Provide the [x, y] coordinate of the cell's center where the given text is located.  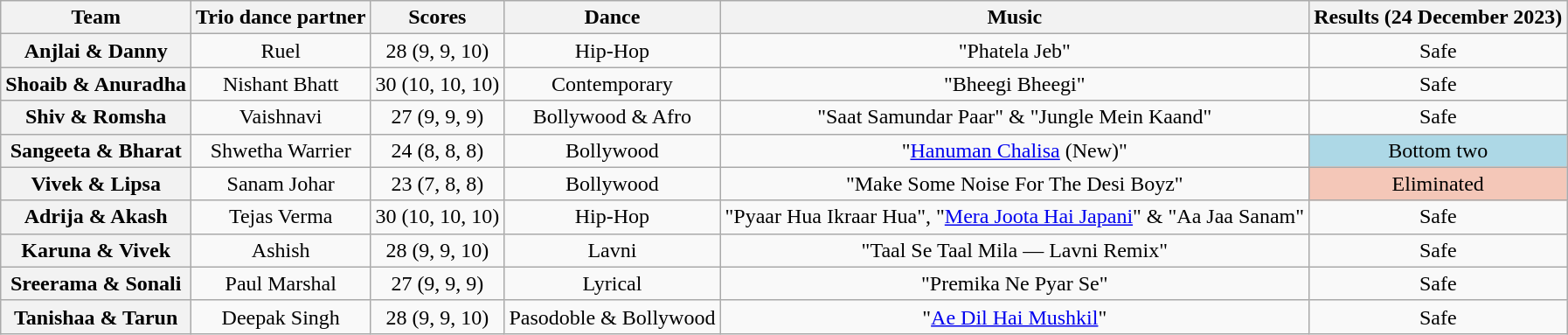
Ruel [281, 51]
Scores [437, 17]
Sanam Johar [281, 184]
23 (7, 8, 8) [437, 184]
"Bheegi Bheegi" [1015, 84]
Anjlai & Danny [96, 51]
"Phatela Jeb" [1015, 51]
Shwetha Warrier [281, 150]
Sangeeta & Bharat [96, 150]
Karuna & Vivek [96, 250]
Deepak Singh [281, 317]
"Make Some Noise For The Desi Boyz" [1015, 184]
24 (8, 8, 8) [437, 150]
Lyrical [612, 283]
Vivek & Lipsa [96, 184]
"Pyaar Hua Ikraar Hua", "Mera Joota Hai Japani" & "Aa Jaa Sanam" [1015, 217]
Music [1015, 17]
Adrija & Akash [96, 217]
"Ae Dil Hai Mushkil" [1015, 317]
"Taal Se Taal Mila — Lavni Remix" [1015, 250]
Results (24 December 2023) [1439, 17]
Dance [612, 17]
Sreerama & Sonali [96, 283]
Shoaib & Anuradha [96, 84]
Lavni [612, 250]
"Hanuman Chalisa (New)" [1015, 150]
Bollywood & Afro [612, 117]
Shiv & Romsha [96, 117]
Team [96, 17]
Eliminated [1439, 184]
Bottom two [1439, 150]
Tejas Verma [281, 217]
Tanishaa & Tarun [96, 317]
Nishant Bhatt [281, 84]
Contemporary [612, 84]
"Saat Samundar Paar" & "Jungle Mein Kaand" [1015, 117]
Paul Marshal [281, 283]
"Premika Ne Pyar Se" [1015, 283]
Trio dance partner [281, 17]
Ashish [281, 250]
Vaishnavi [281, 117]
Pasodoble & Bollywood [612, 317]
